Return the [x, y] coordinate for the center point of the cell that contains the specified text.  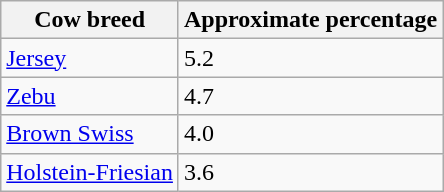
5.2 [310, 58]
Holstein-Friesian [90, 172]
Approximate percentage [310, 20]
Zebu [90, 96]
3.6 [310, 172]
Jersey [90, 58]
4.7 [310, 96]
Cow breed [90, 20]
4.0 [310, 134]
Brown Swiss [90, 134]
